Pinpoint the cell where the given text exists, returning its [x, y] midpoint coordinate. 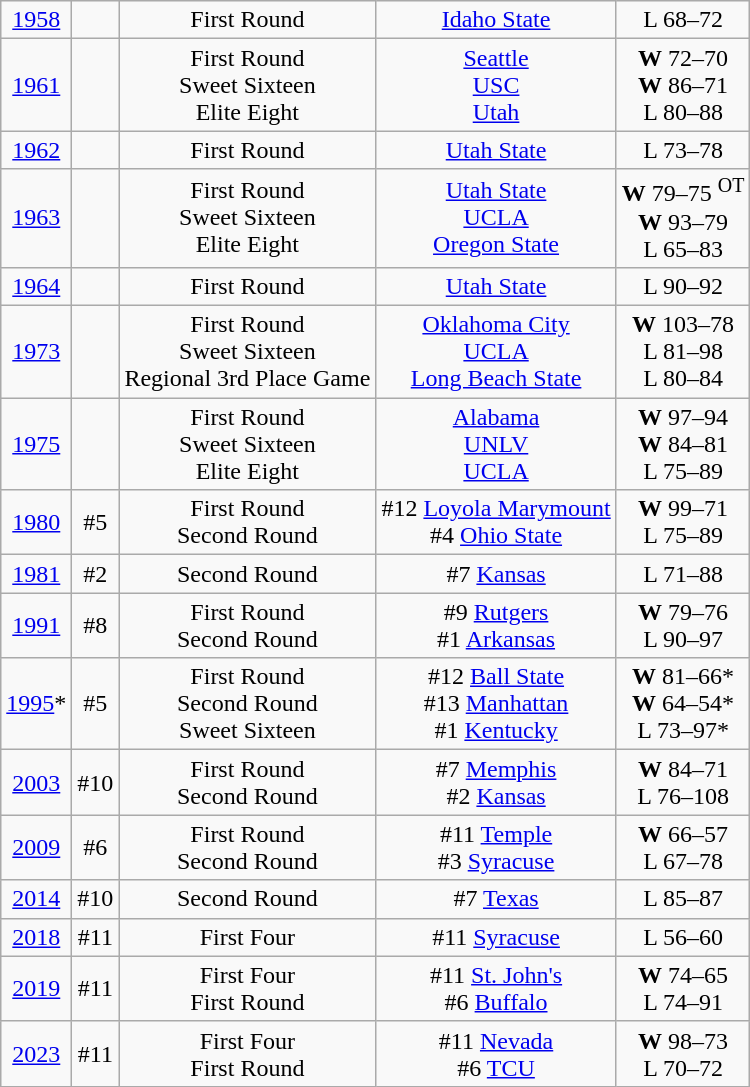
L 85–87 [683, 899]
#9 Rutgers#1 Arkansas [496, 626]
2014 [36, 899]
#11 Temple#3 Syracuse [496, 848]
1973 [36, 352]
1995* [36, 704]
#7 Memphis#2 Kansas [496, 782]
#11 Nevada#6 TCU [496, 1054]
1963 [36, 218]
L 90–92 [683, 286]
W 103–78L 81–98L 80–84 [683, 352]
2018 [36, 937]
1958 [36, 20]
2019 [36, 988]
W 84–71L 76–108 [683, 782]
1964 [36, 286]
First Round Second Round Sweet Sixteen [248, 704]
#7 Texas [496, 899]
#8 [96, 626]
1980 [36, 522]
First Round Sweet SixteenRegional 3rd Place Game [248, 352]
W 74–65L 74–91 [683, 988]
W 79–75 OTW 93–79L 65–83 [683, 218]
#2 [96, 574]
2003 [36, 782]
#12 Ball State#13 Manhattan#1 Kentucky [496, 704]
First Four [248, 937]
AlabamaUNLVUCLA [496, 444]
L 73–78 [683, 150]
2023 [36, 1054]
Idaho State [496, 20]
W 81–66*W 64–54*L 73–97* [683, 704]
W 99–71L 75–89 [683, 522]
W 79–76L 90–97 [683, 626]
W 98–73L 70–72 [683, 1054]
L 56–60 [683, 937]
1962 [36, 150]
#6 [96, 848]
#7 Kansas [496, 574]
1975 [36, 444]
1961 [36, 85]
W 97–94W 84–81L 75–89 [683, 444]
2009 [36, 848]
W 72–70W 86–71L 80–88 [683, 85]
#11 Syracuse [496, 937]
SeattleUSCUtah [496, 85]
Utah StateUCLAOregon State [496, 218]
L 71–88 [683, 574]
1981 [36, 574]
1991 [36, 626]
Oklahoma CityUCLALong Beach State [496, 352]
#11 St. John's#6 Buffalo [496, 988]
#12 Loyola Marymount#4 Ohio State [496, 522]
L 68–72 [683, 20]
W 66–57L 67–78 [683, 848]
